Search for the cell housing the specified text and yield its [X, Y] center coordinate. 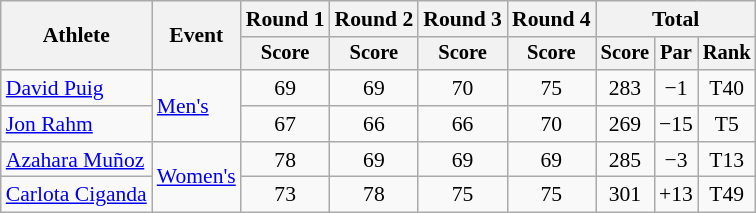
+13 [676, 195]
−15 [676, 124]
Round 3 [462, 19]
−1 [676, 88]
Carlota Ciganda [76, 195]
Rank [727, 54]
T49 [727, 195]
Par [676, 54]
Total [676, 19]
Round 1 [286, 19]
Event [196, 36]
269 [625, 124]
T40 [727, 88]
Round 4 [552, 19]
Round 2 [374, 19]
David Puig [76, 88]
Jon Rahm [76, 124]
T13 [727, 160]
301 [625, 195]
283 [625, 88]
67 [286, 124]
−3 [676, 160]
Men's [196, 106]
Women's [196, 178]
Athlete [76, 36]
285 [625, 160]
T5 [727, 124]
Azahara Muñoz [76, 160]
73 [286, 195]
